Capture the cell that displays the provided text and extract its (x, y) central coordinate. 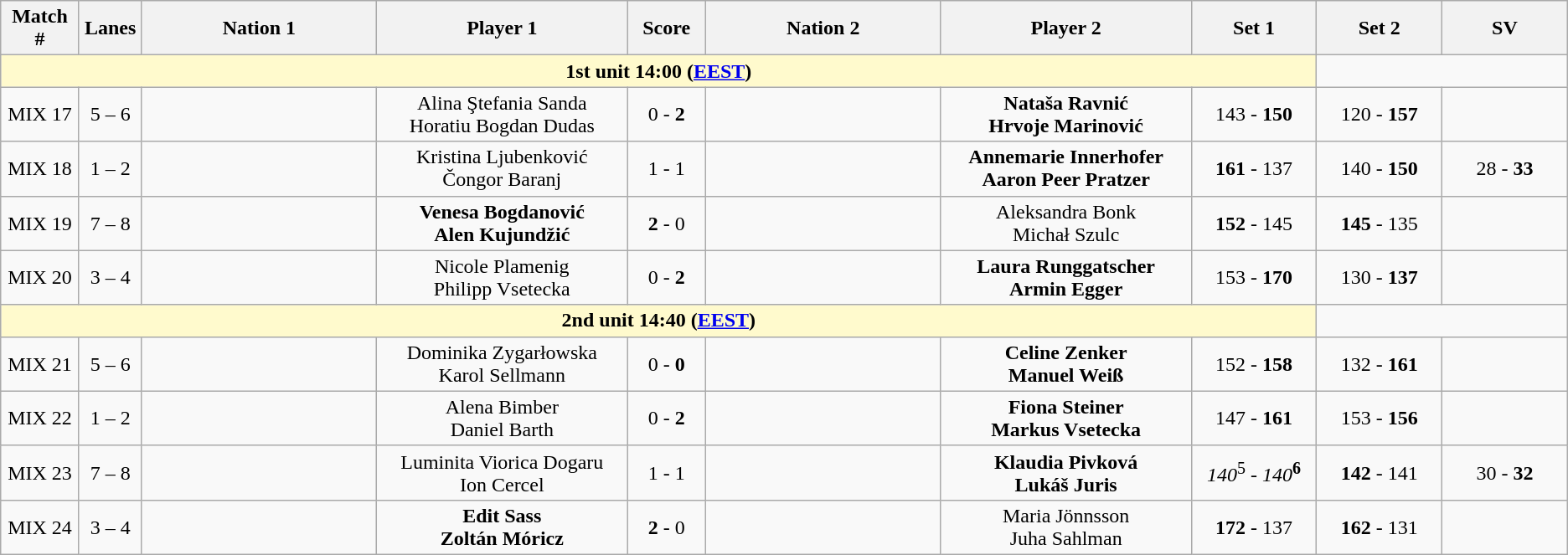
2nd unit 14:40 (EEST) (658, 321)
Nicole Plamenig Philipp Vsetecka (503, 278)
MIX 20 (40, 278)
MIX 19 (40, 223)
MIX 24 (40, 527)
172 - 137 (1254, 527)
153 - 156 (1380, 419)
162 - 131 (1380, 527)
132 - 161 (1380, 363)
145 - 135 (1380, 223)
Annemarie Innerhofer Aaron Peer Pratzer (1065, 169)
130 - 137 (1380, 278)
Lanes (111, 28)
Fiona Steiner Markus Vsetecka (1065, 419)
1st unit 14:00 (EEST) (658, 71)
Score (667, 28)
Alina Ştefania Sanda Horatiu Bogdan Dudas (503, 114)
120 - 157 (1380, 114)
Nation 1 (260, 28)
MIX 17 (40, 114)
Laura Runggatscher Armin Egger (1065, 278)
Celine Zenker Manuel Weiß (1065, 363)
Klaudia Pivková Lukáš Juris (1065, 472)
1405 - 1406 (1254, 472)
MIX 18 (40, 169)
Dominika Zygarłowska Karol Sellmann (503, 363)
Edit Sass Zoltán Móricz (503, 527)
152 - 158 (1254, 363)
MIX 21 (40, 363)
152 - 145 (1254, 223)
Venesa Bogdanović Alen Kujundžić (503, 223)
142 - 141 (1380, 472)
Aleksandra Bonk Michał Szulc (1065, 223)
153 - 170 (1254, 278)
Player 1 (503, 28)
Luminita Viorica Dogaru Ion Cercel (503, 472)
28 - 33 (1505, 169)
Nation 2 (823, 28)
Set 1 (1254, 28)
Maria Jönnsson Juha Sahlman (1065, 527)
30 - 32 (1505, 472)
MIX 23 (40, 472)
Nataša Ravnić Hrvoje Marinović (1065, 114)
Match # (40, 28)
SV (1505, 28)
Alena Bimber Daniel Barth (503, 419)
Kristina Ljubenković Čongor Baranj (503, 169)
0 - 0 (667, 363)
143 - 150 (1254, 114)
Player 2 (1065, 28)
161 - 137 (1254, 169)
147 - 161 (1254, 419)
Set 2 (1380, 28)
140 - 150 (1380, 169)
MIX 22 (40, 419)
